Provide the [x, y] coordinate of the cell's center where the given text is located.  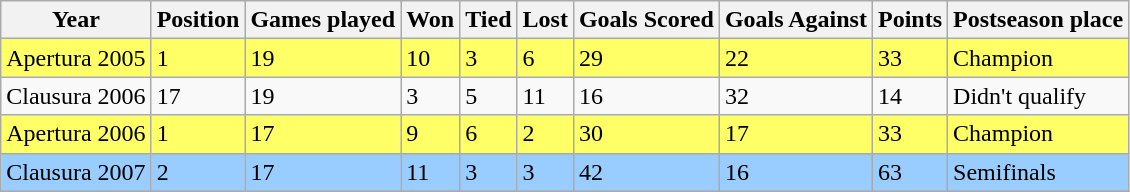
Lost [545, 20]
Games played [323, 20]
Apertura 2006 [76, 134]
Tied [488, 20]
9 [430, 134]
22 [796, 58]
Semifinals [1038, 172]
63 [910, 172]
14 [910, 96]
29 [646, 58]
Won [430, 20]
Position [198, 20]
Goals Against [796, 20]
Clausura 2007 [76, 172]
Didn't qualify [1038, 96]
Postseason place [1038, 20]
10 [430, 58]
Year [76, 20]
32 [796, 96]
42 [646, 172]
Apertura 2005 [76, 58]
Goals Scored [646, 20]
5 [488, 96]
Points [910, 20]
30 [646, 134]
Clausura 2006 [76, 96]
